Locate the cell with the specified text and output its [X, Y] center coordinate. 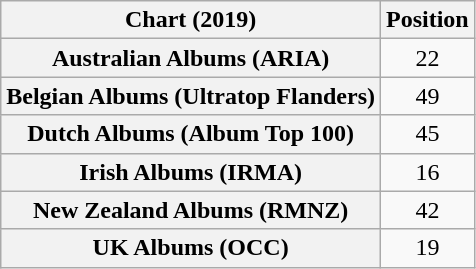
49 [428, 96]
16 [428, 172]
UK Albums (OCC) [191, 248]
19 [428, 248]
Position [428, 20]
Chart (2019) [191, 20]
Irish Albums (IRMA) [191, 172]
Dutch Albums (Album Top 100) [191, 134]
Belgian Albums (Ultratop Flanders) [191, 96]
Australian Albums (ARIA) [191, 58]
New Zealand Albums (RMNZ) [191, 210]
22 [428, 58]
45 [428, 134]
42 [428, 210]
